Detect which cell encompasses the target text, then output its (X, Y) center coordinate. 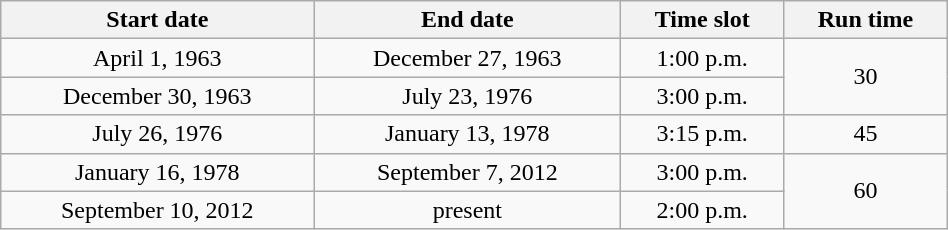
present (468, 210)
December 30, 1963 (158, 96)
April 1, 1963 (158, 58)
July 23, 1976 (468, 96)
1:00 p.m. (702, 58)
Start date (158, 20)
January 16, 1978 (158, 172)
45 (866, 134)
30 (866, 77)
July 26, 1976 (158, 134)
60 (866, 191)
Run time (866, 20)
January 13, 1978 (468, 134)
December 27, 1963 (468, 58)
September 10, 2012 (158, 210)
2:00 p.m. (702, 210)
3:15 p.m. (702, 134)
Time slot (702, 20)
End date (468, 20)
September 7, 2012 (468, 172)
